Locate the cell with the specified text and output its (X, Y) center coordinate. 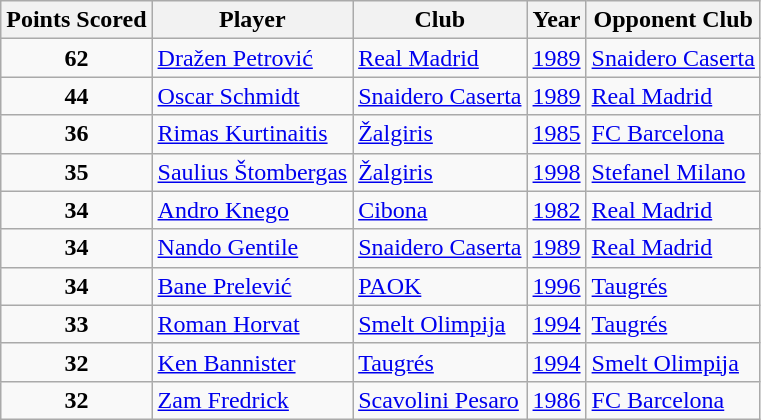
1998 (556, 172)
PAOK (440, 286)
Year (556, 20)
Andro Knego (252, 210)
44 (76, 96)
Cibona (440, 210)
Oscar Schmidt (252, 96)
36 (76, 134)
Scavolini Pesaro (440, 400)
Stefanel Milano (673, 172)
Roman Horvat (252, 324)
1982 (556, 210)
Zam Fredrick (252, 400)
33 (76, 324)
Bane Prelević (252, 286)
Saulius Štombergas (252, 172)
Club (440, 20)
1985 (556, 134)
35 (76, 172)
Ken Bannister (252, 362)
Nando Gentile (252, 248)
62 (76, 58)
Rimas Kurtinaitis (252, 134)
Dražen Petrović (252, 58)
1996 (556, 286)
Opponent Club (673, 20)
Points Scored (76, 20)
1986 (556, 400)
Player (252, 20)
